Capture the cell that displays the provided text and extract its [x, y] central coordinate. 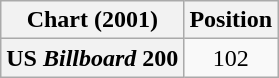
Position [231, 20]
102 [231, 58]
US Billboard 200 [92, 58]
Chart (2001) [92, 20]
